Search for the cell housing the specified text and yield its [x, y] center coordinate. 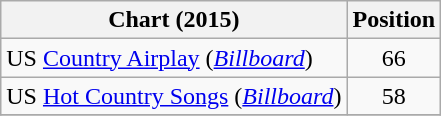
66 [394, 58]
Position [394, 20]
US Country Airplay (Billboard) [174, 58]
US Hot Country Songs (Billboard) [174, 96]
Chart (2015) [174, 20]
58 [394, 96]
